Return [x, y] of the center of cell containing provided text 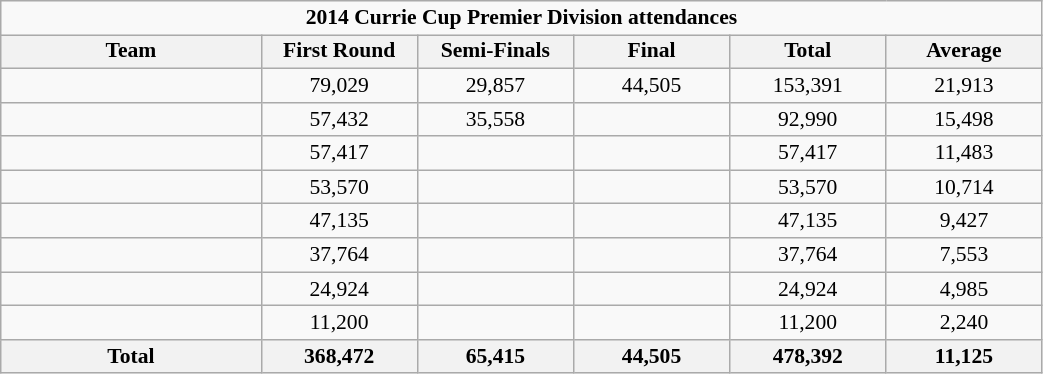
Final [651, 52]
92,990 [808, 120]
9,427 [964, 221]
Average [964, 52]
2014 Currie Cup Premier Division attendances [522, 18]
368,472 [339, 357]
7,553 [964, 255]
15,498 [964, 120]
153,391 [808, 86]
2,240 [964, 323]
79,029 [339, 86]
478,392 [808, 357]
11,125 [964, 357]
Semi-Finals [495, 52]
29,857 [495, 86]
57,432 [339, 120]
35,558 [495, 120]
4,985 [964, 289]
First Round [339, 52]
21,913 [964, 86]
11,483 [964, 154]
10,714 [964, 187]
Team [131, 52]
65,415 [495, 357]
